Capture the cell that displays the provided text and extract its [x, y] central coordinate. 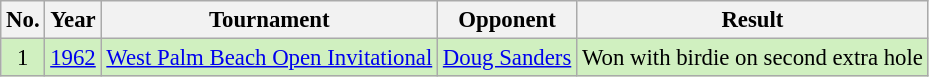
Result [753, 20]
Tournament [269, 20]
West Palm Beach Open Invitational [269, 58]
No. [23, 20]
Doug Sanders [508, 58]
1 [23, 58]
Won with birdie on second extra hole [753, 58]
Year [73, 20]
1962 [73, 58]
Opponent [508, 20]
